Determine the [x, y] coordinate at the center of the cell enclosing the given text.  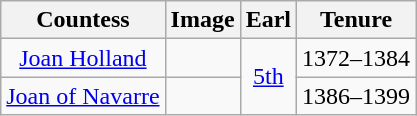
Joan of Navarre [83, 96]
1372–1384 [356, 58]
Tenure [356, 20]
Joan Holland [83, 58]
5th [268, 77]
Earl [268, 20]
1386–1399 [356, 96]
Countess [83, 20]
Image [202, 20]
